Search for the cell housing the specified text and yield its (x, y) center coordinate. 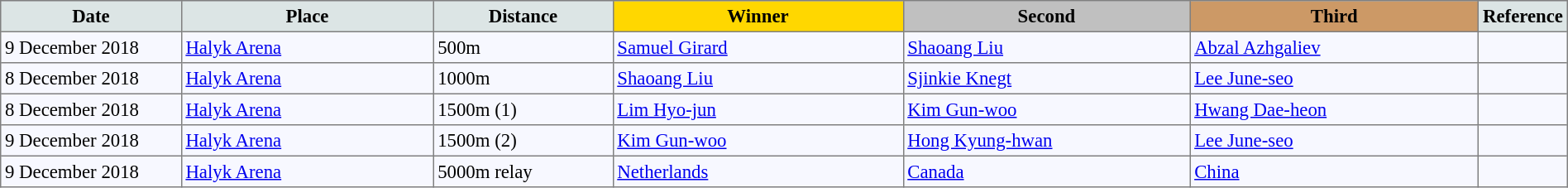
Canada (1047, 171)
Abzal Azhgaliev (1335, 47)
Winner (758, 17)
500m (523, 47)
Date (91, 17)
Netherlands (758, 171)
Hwang Dae-heon (1335, 109)
Lim Hyo-jun (758, 109)
1500m (2) (523, 141)
Distance (523, 17)
China (1335, 171)
Sjinkie Knegt (1047, 79)
1500m (1) (523, 109)
Place (308, 17)
5000m relay (523, 171)
Reference (1523, 17)
1000m (523, 79)
Second (1047, 17)
Samuel Girard (758, 47)
Third (1335, 17)
Hong Kyung-hwan (1047, 141)
